Find where the given text appears and provide that cell's center as (X, Y) coordinate. 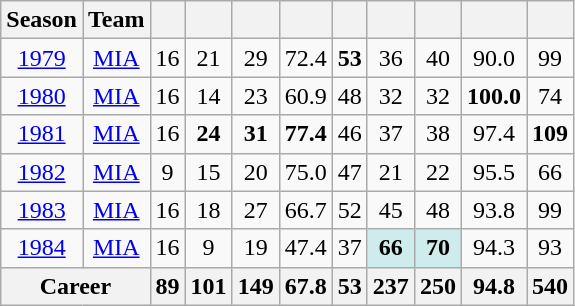
38 (438, 134)
72.4 (306, 58)
27 (256, 210)
89 (168, 286)
101 (208, 286)
94.3 (494, 248)
93 (550, 248)
31 (256, 134)
540 (550, 286)
15 (208, 172)
70 (438, 248)
109 (550, 134)
250 (438, 286)
1981 (42, 134)
24 (208, 134)
47 (350, 172)
149 (256, 286)
Career (76, 286)
14 (208, 96)
90.0 (494, 58)
237 (390, 286)
40 (438, 58)
1983 (42, 210)
52 (350, 210)
67.8 (306, 286)
66.7 (306, 210)
100.0 (494, 96)
1979 (42, 58)
97.4 (494, 134)
22 (438, 172)
20 (256, 172)
45 (390, 210)
36 (390, 58)
77.4 (306, 134)
46 (350, 134)
1982 (42, 172)
19 (256, 248)
29 (256, 58)
23 (256, 96)
95.5 (494, 172)
93.8 (494, 210)
74 (550, 96)
60.9 (306, 96)
94.8 (494, 286)
1984 (42, 248)
47.4 (306, 248)
75.0 (306, 172)
Season (42, 20)
1980 (42, 96)
18 (208, 210)
Team (116, 20)
